Pinpoint the cell where the given text exists, returning its [x, y] midpoint coordinate. 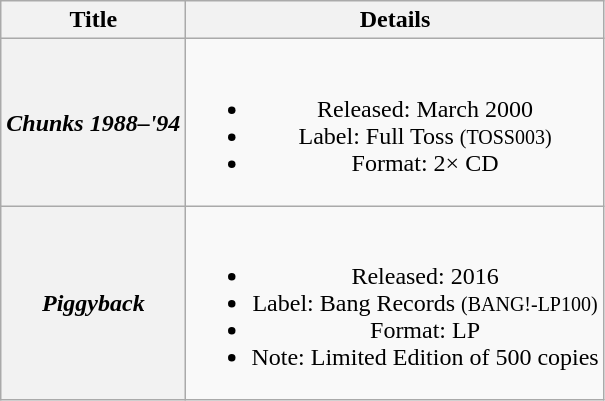
Piggyback [94, 303]
Released: March 2000Label: Full Toss (TOSS003)Format: 2× CD [395, 122]
Title [94, 20]
Released: 2016Label: Bang Records (BANG!-LP100)Format: LPNote: Limited Edition of 500 copies [395, 303]
Details [395, 20]
Chunks 1988–'94 [94, 122]
